Identify which cell holds the provided text, then report its [x, y] central coordinate. 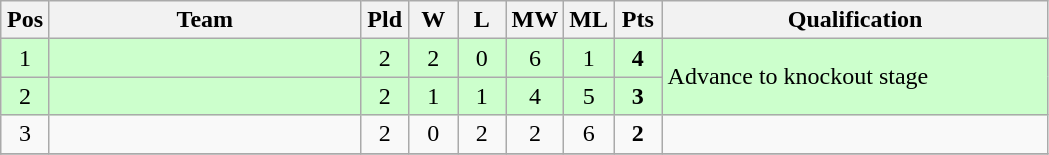
Pld [384, 20]
Team [204, 20]
Pts [638, 20]
Advance to knockout stage [855, 77]
5 [589, 96]
W [434, 20]
L [482, 20]
ML [589, 20]
Qualification [855, 20]
MW [535, 20]
Pos [26, 20]
